Scan for the cell matching the given text and deliver its [x, y] coordinate at center. 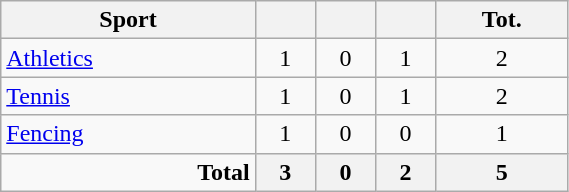
5 [502, 172]
3 [285, 172]
Athletics [128, 58]
Tot. [502, 20]
Sport [128, 20]
Total [128, 172]
Tennis [128, 96]
Fencing [128, 134]
